Extract the [x, y] coordinate from the center of the cell holding the provided text.  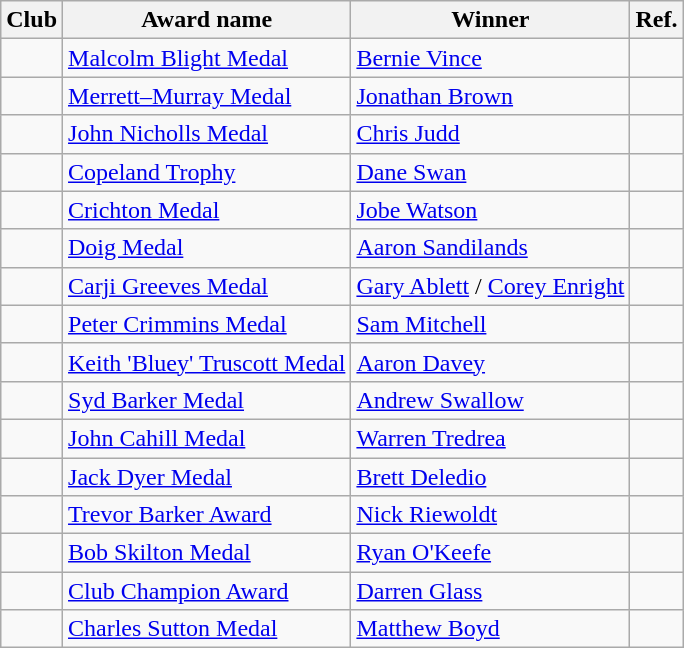
Syd Barker Medal [207, 400]
Ryan O'Keefe [490, 553]
Aaron Sandilands [490, 248]
Crichton Medal [207, 210]
Trevor Barker Award [207, 515]
Copeland Trophy [207, 172]
Matthew Boyd [490, 629]
Brett Deledio [490, 477]
Darren Glass [490, 591]
Club [32, 20]
Winner [490, 20]
Ref. [656, 20]
John Cahill Medal [207, 438]
Peter Crimmins Medal [207, 324]
Nick Riewoldt [490, 515]
Jobe Watson [490, 210]
Bob Skilton Medal [207, 553]
Dane Swan [490, 172]
Carji Greeves Medal [207, 286]
Award name [207, 20]
Jonathan Brown [490, 96]
John Nicholls Medal [207, 134]
Bernie Vince [490, 58]
Doig Medal [207, 248]
Sam Mitchell [490, 324]
Jack Dyer Medal [207, 477]
Warren Tredrea [490, 438]
Club Champion Award [207, 591]
Merrett–Murray Medal [207, 96]
Gary Ablett / Corey Enright [490, 286]
Malcolm Blight Medal [207, 58]
Aaron Davey [490, 362]
Chris Judd [490, 134]
Andrew Swallow [490, 400]
Charles Sutton Medal [207, 629]
Keith 'Bluey' Truscott Medal [207, 362]
